Pinpoint the cell where the given text exists, returning its (X, Y) midpoint coordinate. 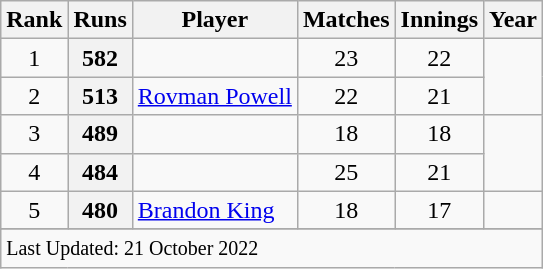
Rovman Powell (214, 96)
Brandon King (214, 210)
Runs (100, 20)
489 (100, 134)
582 (100, 58)
484 (100, 172)
5 (34, 210)
17 (439, 210)
Year (514, 20)
Matches (346, 20)
23 (346, 58)
Innings (439, 20)
Rank (34, 20)
4 (34, 172)
25 (346, 172)
Player (214, 20)
3 (34, 134)
513 (100, 96)
480 (100, 210)
2 (34, 96)
1 (34, 58)
Last Updated: 21 October 2022 (272, 248)
